Output the (X, Y) coordinate of the center of the cell containing the given text.  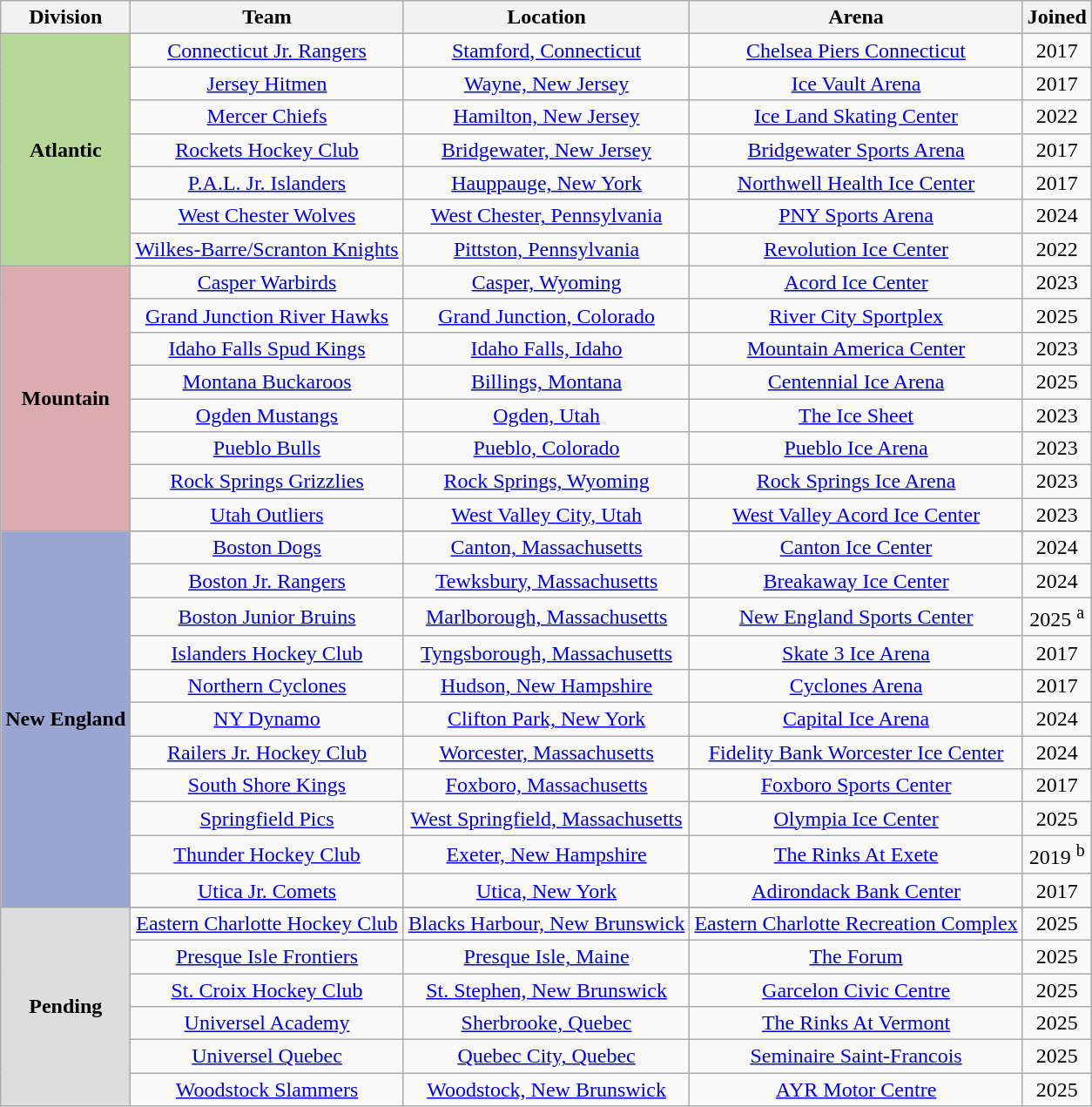
Acord Ice Center (856, 282)
Springfield Pics (266, 819)
Clifton Park, New York (547, 719)
Ogden Mustangs (266, 415)
Cyclones Arena (856, 685)
Bridgewater Sports Arena (856, 150)
Islanders Hockey Club (266, 652)
Stamford, Connecticut (547, 51)
Breakaway Ice Center (856, 581)
Atlantic (66, 150)
Worcester, Massachusetts (547, 753)
Utica, New York (547, 890)
Rock Springs Grizzlies (266, 482)
Mountain America Center (856, 348)
Eastern Charlotte Recreation Complex (856, 923)
Seminaire Saint-Francois (856, 1056)
Utica Jr. Comets (266, 890)
Quebec City, Quebec (547, 1056)
Grand Junction River Hawks (266, 315)
P.A.L. Jr. Islanders (266, 183)
Presque Isle, Maine (547, 956)
St. Stephen, New Brunswick (547, 990)
Tyngsborough, Massachusetts (547, 652)
South Shore Kings (266, 786)
AYR Motor Centre (856, 1090)
2019 b (1057, 855)
Blacks Harbour, New Brunswick (547, 923)
Rock Springs, Wyoming (547, 482)
Canton Ice Center (856, 548)
The Rinks At Vermont (856, 1023)
Joined (1057, 17)
Mountain (66, 398)
Location (547, 17)
Skate 3 Ice Arena (856, 652)
Ice Vault Arena (856, 84)
West Valley City, Utah (547, 515)
Centennial Ice Arena (856, 381)
Revolution Ice Center (856, 249)
Pittston, Pennsylvania (547, 249)
Tewksbury, Massachusetts (547, 581)
Pueblo Bulls (266, 449)
Garcelon Civic Centre (856, 990)
Northern Cyclones (266, 685)
River City Sportplex (856, 315)
New England (66, 719)
Fidelity Bank Worcester Ice Center (856, 753)
Pueblo, Colorado (547, 449)
West Chester, Pennsylvania (547, 216)
Billings, Montana (547, 381)
Canton, Massachusetts (547, 548)
Boston Jr. Rangers (266, 581)
Olympia Ice Center (856, 819)
2025 a (1057, 617)
West Springfield, Massachusetts (547, 819)
Foxboro, Massachusetts (547, 786)
West Chester Wolves (266, 216)
Railers Jr. Hockey Club (266, 753)
Woodstock Slammers (266, 1090)
The Forum (856, 956)
Ogden, Utah (547, 415)
Northwell Health Ice Center (856, 183)
Casper Warbirds (266, 282)
PNY Sports Arena (856, 216)
Idaho Falls, Idaho (547, 348)
NY Dynamo (266, 719)
Utah Outliers (266, 515)
Rockets Hockey Club (266, 150)
Sherbrooke, Quebec (547, 1023)
Grand Junction, Colorado (547, 315)
The Rinks At Exete (856, 855)
Montana Buckaroos (266, 381)
Arena (856, 17)
The Ice Sheet (856, 415)
Pending (66, 1006)
New England Sports Center (856, 617)
Chelsea Piers Connecticut (856, 51)
Boston Dogs (266, 548)
Division (66, 17)
Woodstock, New Brunswick (547, 1090)
Mercer Chiefs (266, 117)
Thunder Hockey Club (266, 855)
Wayne, New Jersey (547, 84)
Casper, Wyoming (547, 282)
Idaho Falls Spud Kings (266, 348)
Presque Isle Frontiers (266, 956)
Adirondack Bank Center (856, 890)
Connecticut Jr. Rangers (266, 51)
Capital Ice Arena (856, 719)
Pueblo Ice Arena (856, 449)
Ice Land Skating Center (856, 117)
Eastern Charlotte Hockey Club (266, 923)
St. Croix Hockey Club (266, 990)
West Valley Acord Ice Center (856, 515)
Marlborough, Massachusetts (547, 617)
Team (266, 17)
Universel Quebec (266, 1056)
Hauppauge, New York (547, 183)
Bridgewater, New Jersey (547, 150)
Rock Springs Ice Arena (856, 482)
Hudson, New Hampshire (547, 685)
Jersey Hitmen (266, 84)
Boston Junior Bruins (266, 617)
Wilkes-Barre/Scranton Knights (266, 249)
Hamilton, New Jersey (547, 117)
Foxboro Sports Center (856, 786)
Universel Academy (266, 1023)
Exeter, New Hampshire (547, 855)
